Output the (x, y) coordinate of the center of the cell containing the given text.  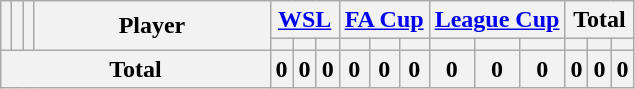
Player (152, 26)
FA Cup (384, 20)
League Cup (497, 20)
WSL (304, 20)
